Return the (X, Y) coordinate for the center point of the cell that contains the specified text.  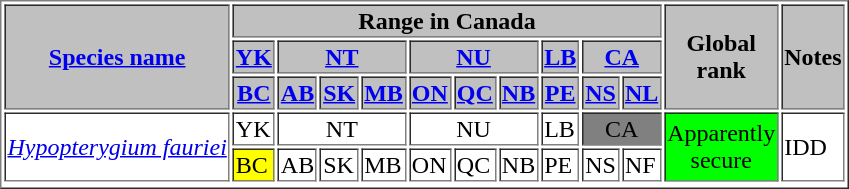
Apparently secure (721, 146)
Range in Canada (447, 20)
Global rank (721, 56)
Notes (812, 56)
IDD (812, 146)
Hypopterygium fauriei (116, 146)
NL (642, 92)
Species name (116, 56)
NF (642, 164)
